From the cell containing the given text, extract its center point as (x, y) coordinate. 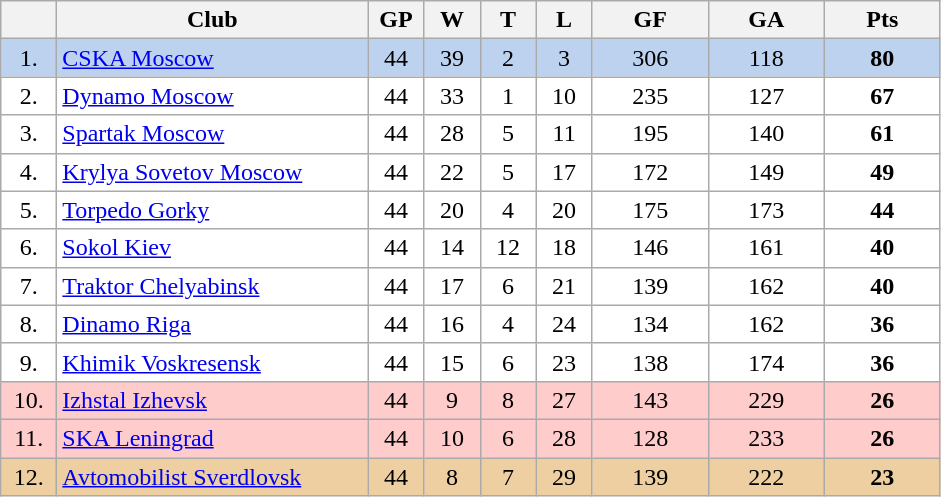
12. (29, 477)
80 (882, 58)
11. (29, 438)
Spartak Moscow (212, 134)
L (564, 20)
GF (650, 20)
Torpedo Gorky (212, 210)
1 (508, 96)
W (452, 20)
11 (564, 134)
7 (508, 477)
12 (508, 248)
29 (564, 477)
235 (650, 96)
61 (882, 134)
195 (650, 134)
21 (564, 286)
222 (766, 477)
9. (29, 362)
127 (766, 96)
33 (452, 96)
306 (650, 58)
143 (650, 400)
118 (766, 58)
15 (452, 362)
3 (564, 58)
CSKA Moscow (212, 58)
161 (766, 248)
2 (508, 58)
9 (452, 400)
173 (766, 210)
8. (29, 324)
1. (29, 58)
22 (452, 172)
Dynamo Moscow (212, 96)
Club (212, 20)
4. (29, 172)
149 (766, 172)
229 (766, 400)
24 (564, 324)
140 (766, 134)
7. (29, 286)
Pts (882, 20)
T (508, 20)
174 (766, 362)
27 (564, 400)
67 (882, 96)
39 (452, 58)
134 (650, 324)
14 (452, 248)
5. (29, 210)
128 (650, 438)
49 (882, 172)
GA (766, 20)
146 (650, 248)
GP (396, 20)
Avtomobilist Sverdlovsk (212, 477)
2. (29, 96)
Krylya Sovetov Moscow (212, 172)
172 (650, 172)
138 (650, 362)
175 (650, 210)
Izhstal Izhevsk (212, 400)
Khimik Voskresensk (212, 362)
Sokol Kiev (212, 248)
Traktor Chelyabinsk (212, 286)
SKA Leningrad (212, 438)
233 (766, 438)
18 (564, 248)
6. (29, 248)
16 (452, 324)
10. (29, 400)
3. (29, 134)
Dinamo Riga (212, 324)
